From the cell containing the given text, extract its center point as [x, y] coordinate. 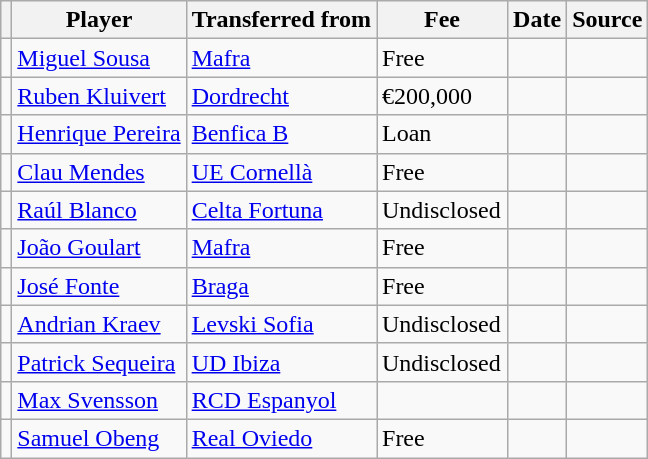
Benfica B [281, 134]
Samuel Obeng [99, 438]
Celta Fortuna [281, 210]
Braga [281, 286]
José Fonte [99, 286]
Player [99, 20]
Transferred from [281, 20]
Ruben Kluivert [99, 96]
João Goulart [99, 248]
UD Ibiza [281, 362]
RCD Espanyol [281, 400]
Source [608, 20]
Henrique Pereira [99, 134]
Patrick Sequeira [99, 362]
Max Svensson [99, 400]
Levski Sofia [281, 324]
Clau Mendes [99, 172]
Date [538, 20]
Dordrecht [281, 96]
€200,000 [442, 96]
Miguel Sousa [99, 58]
UE Cornellà [281, 172]
Raúl Blanco [99, 210]
Real Oviedo [281, 438]
Andrian Kraev [99, 324]
Fee [442, 20]
Loan [442, 134]
